Locate the cell with the specified text and output its [x, y] center coordinate. 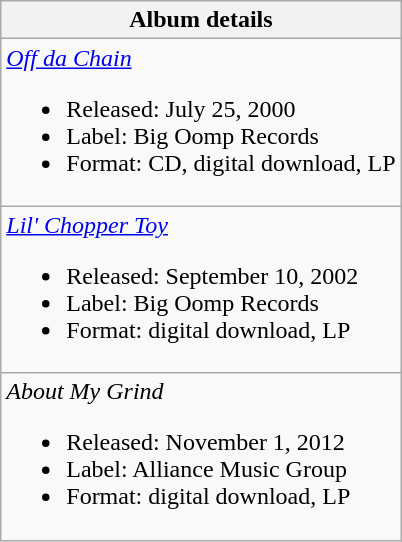
About My GrindReleased: November 1, 2012Label: Alliance Music GroupFormat: digital download, LP [201, 456]
Off da ChainReleased: July 25, 2000Label: Big Oomp RecordsFormat: CD, digital download, LP [201, 122]
Album details [201, 20]
Lil' Chopper ToyReleased: September 10, 2002Label: Big Oomp RecordsFormat: digital download, LP [201, 290]
